Output the (X, Y) coordinate of the center of the cell containing the given text.  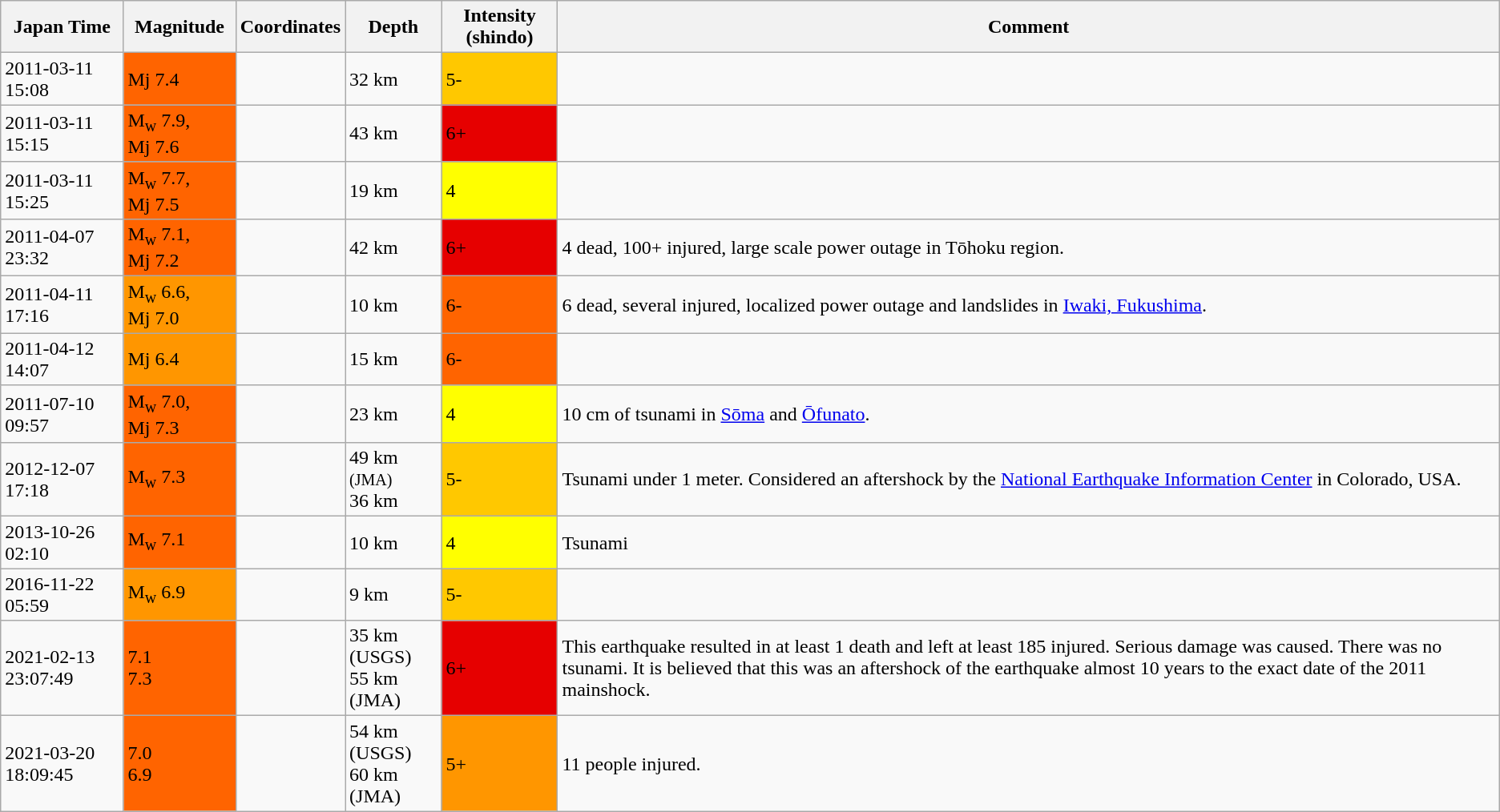
2011-03-11 15:08 (62, 78)
7.17.3 (179, 668)
Japan Time (62, 27)
32 km (393, 78)
19 km (393, 191)
Mw 7.1 (179, 543)
5+ (500, 764)
23 km (393, 413)
Mj 6.4 (179, 359)
2011-04-11 17:16 (62, 304)
Mw 7.1, Mj 7.2 (179, 248)
49 km (JMA) 36 km (393, 480)
Mw 7.0, Mj 7.3 (179, 413)
Coordinates (290, 27)
Mw 7.9, Mj 7.6 (179, 133)
9 km (393, 594)
Tsunami (1029, 543)
2021-02-13 23:07:49 (62, 668)
2016-11-22 05:59 (62, 594)
6 dead, several injured, localized power outage and landslides in Iwaki, Fukushima. (1029, 304)
2011-04-12 14:07 (62, 359)
Intensity (shindo) (500, 27)
Mw 6.6, Mj 7.0 (179, 304)
2013-10-26 02:10 (62, 543)
4 dead, 100+ injured, large scale power outage in Tōhoku region. (1029, 248)
Depth (393, 27)
43 km (393, 133)
15 km (393, 359)
11 people injured. (1029, 764)
Mj 7.4 (179, 78)
2011-04-07 23:32 (62, 248)
42 km (393, 248)
2011-03-11 15:25 (62, 191)
2011-07-10 09:57 (62, 413)
2021-03-20 18:09:45 (62, 764)
Mw 6.9 (179, 594)
Tsunami under 1 meter. Considered an aftershock by the National Earthquake Information Center in Colorado, USA. (1029, 480)
35 km (USGS)55 km (JMA) (393, 668)
10 cm of tsunami in Sōma and Ōfunato. (1029, 413)
7.06.9 (179, 764)
Comment (1029, 27)
Magnitude (179, 27)
54 km (USGS)60 km (JMA) (393, 764)
Mw 7.3 (179, 480)
2012-12-07 17:18 (62, 480)
2011-03-11 15:15 (62, 133)
Mw 7.7, Mj 7.5 (179, 191)
